Return (X, Y) of the center of cell containing provided text 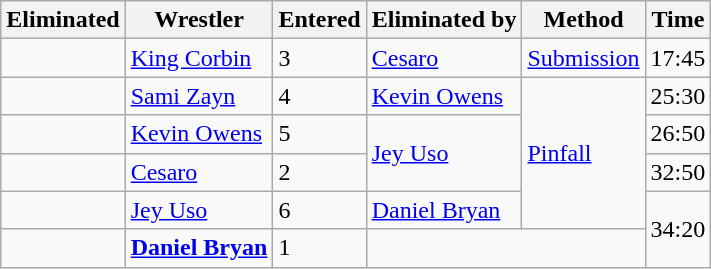
17:45 (678, 58)
Sami Zayn (199, 96)
34:20 (678, 229)
5 (320, 134)
Eliminated (63, 20)
Eliminated by (444, 20)
6 (320, 210)
2 (320, 172)
Time (678, 20)
Submission (584, 58)
Method (584, 20)
4 (320, 96)
3 (320, 58)
Entered (320, 20)
25:30 (678, 96)
King Corbin (199, 58)
1 (320, 248)
Wrestler (199, 20)
26:50 (678, 134)
Pinfall (584, 153)
32:50 (678, 172)
